Determine the [X, Y] coordinate at the center of the cell enclosing the given text.  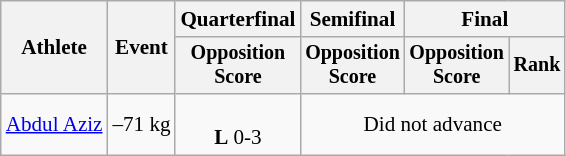
Did not advance [432, 124]
–71 kg [141, 124]
L 0-3 [238, 124]
Final [485, 18]
Semifinal [352, 18]
Quarterfinal [238, 18]
Rank [537, 65]
Abdul Aziz [54, 124]
Event [141, 48]
Athlete [54, 48]
